Search for the cell housing the specified text and yield its (x, y) center coordinate. 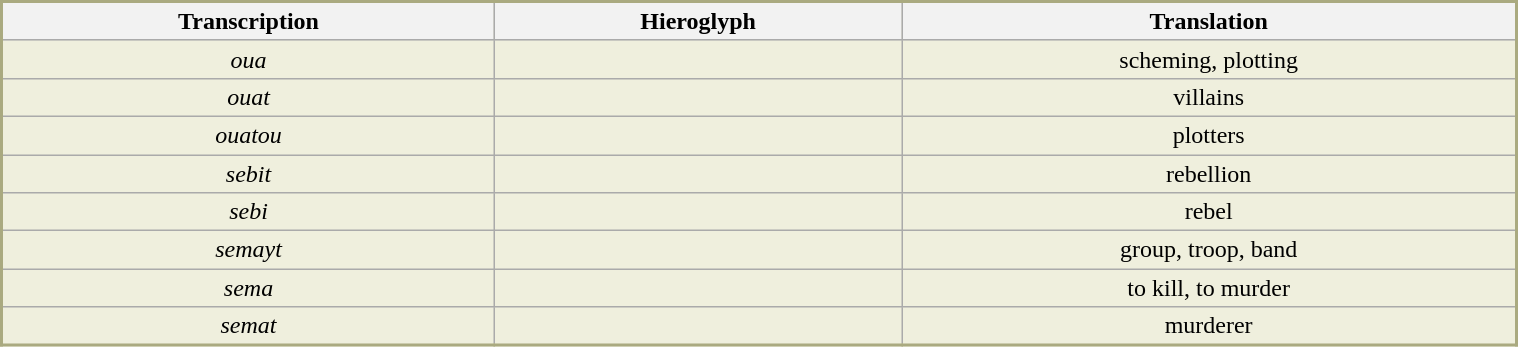
scheming, plotting (1209, 59)
to kill, to murder (1209, 288)
semayt (248, 250)
sebi (248, 212)
murderer (1209, 326)
sema (248, 288)
sebit (248, 173)
group, troop, band (1209, 250)
ouatou (248, 135)
villains (1209, 97)
ouat (248, 97)
Hieroglyph (698, 22)
oua (248, 59)
rebel (1209, 212)
rebellion (1209, 173)
semat (248, 326)
Transcription (248, 22)
Translation (1209, 22)
plotters (1209, 135)
